Find where the given text appears and provide that cell's center as (x, y) coordinate. 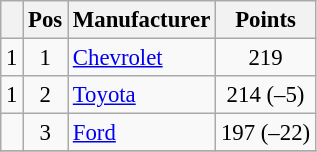
Chevrolet (142, 58)
214 (–5) (266, 95)
2 (46, 95)
Ford (142, 133)
197 (–22) (266, 133)
Pos (46, 20)
3 (46, 133)
Points (266, 20)
Toyota (142, 95)
Manufacturer (142, 20)
219 (266, 58)
